Extract the (X, Y) coordinate from the center of the cell holding the provided text.  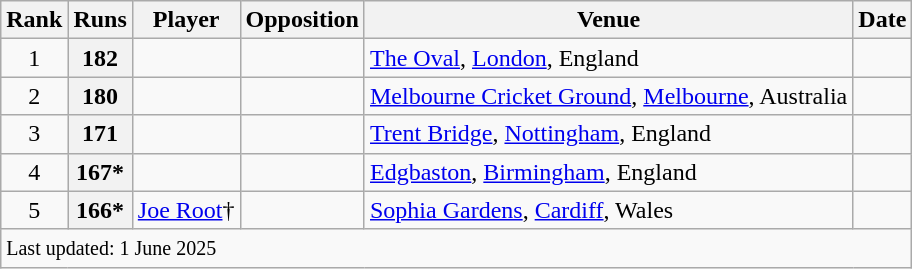
3 (34, 134)
Opposition (302, 20)
1 (34, 58)
180 (100, 96)
Rank (34, 20)
166* (100, 210)
167* (100, 172)
171 (100, 134)
The Oval, London, England (608, 58)
Edgbaston, Birmingham, England (608, 172)
182 (100, 58)
Melbourne Cricket Ground, Melbourne, Australia (608, 96)
Joe Root† (186, 210)
Runs (100, 20)
Date (882, 20)
4 (34, 172)
Last updated: 1 June 2025 (456, 248)
Sophia Gardens, Cardiff, Wales (608, 210)
5 (34, 210)
Player (186, 20)
Venue (608, 20)
2 (34, 96)
Trent Bridge, Nottingham, England (608, 134)
